For the text-containing cell, return its midpoint in [x, y] coordinate format. 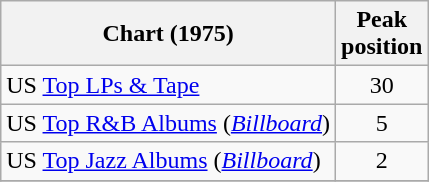
US Top Jazz Albums (Billboard) [168, 161]
Peakposition [382, 34]
Chart (1975) [168, 34]
US Top LPs & Tape [168, 85]
30 [382, 85]
5 [382, 123]
US Top R&B Albums (Billboard) [168, 123]
2 [382, 161]
